Provide the (X, Y) coordinate of the cell's center where the given text is located.  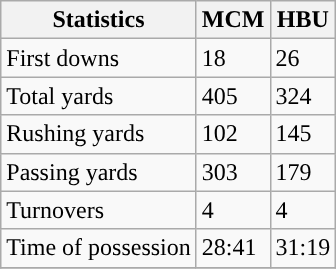
26 (303, 58)
MCM (233, 20)
Turnovers (99, 210)
First downs (99, 58)
405 (233, 96)
28:41 (233, 248)
Statistics (99, 20)
303 (233, 172)
179 (303, 172)
HBU (303, 20)
Rushing yards (99, 134)
324 (303, 96)
Passing yards (99, 172)
102 (233, 134)
Total yards (99, 96)
31:19 (303, 248)
18 (233, 58)
145 (303, 134)
Time of possession (99, 248)
